For the text-containing cell, return its midpoint in [x, y] coordinate format. 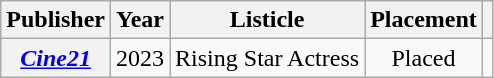
Listicle [268, 20]
Publisher [56, 20]
2023 [140, 58]
Rising Star Actress [268, 58]
Placed [424, 58]
Year [140, 20]
Cine21 [56, 58]
Placement [424, 20]
